Return [x, y] of the center of cell containing provided text 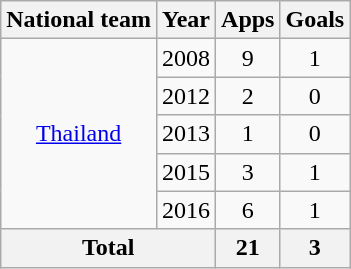
6 [248, 210]
National team [79, 20]
2 [248, 96]
21 [248, 248]
Year [186, 20]
2013 [186, 134]
Total [108, 248]
9 [248, 58]
Apps [248, 20]
2016 [186, 210]
Goals [315, 20]
2012 [186, 96]
2015 [186, 172]
Thailand [79, 134]
2008 [186, 58]
